Search for the cell housing the specified text and yield its (x, y) center coordinate. 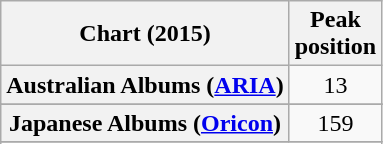
Chart (2015) (145, 34)
159 (335, 123)
Australian Albums (ARIA) (145, 85)
Japanese Albums (Oricon) (145, 123)
Peakposition (335, 34)
13 (335, 85)
